From the cell containing the given text, extract its center point as [x, y] coordinate. 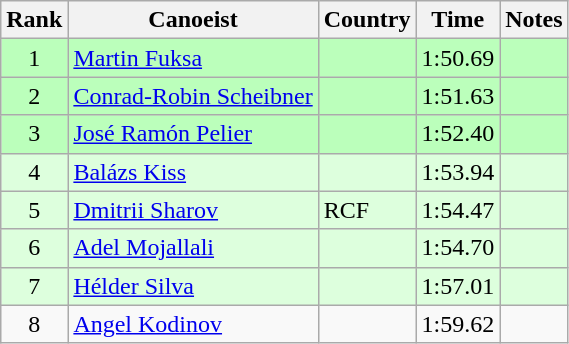
1:52.40 [458, 134]
5 [34, 210]
1:54.47 [458, 210]
1:54.70 [458, 248]
7 [34, 286]
1 [34, 58]
6 [34, 248]
1:59.62 [458, 324]
Angel Kodinov [193, 324]
Dmitrii Sharov [193, 210]
Time [458, 20]
Conrad-Robin Scheibner [193, 96]
Martin Fuksa [193, 58]
1:53.94 [458, 172]
4 [34, 172]
3 [34, 134]
1:57.01 [458, 286]
Rank [34, 20]
Canoeist [193, 20]
Hélder Silva [193, 286]
Country [367, 20]
Notes [534, 20]
1:50.69 [458, 58]
2 [34, 96]
1:51.63 [458, 96]
Adel Mojallali [193, 248]
8 [34, 324]
Balázs Kiss [193, 172]
José Ramón Pelier [193, 134]
RCF [367, 210]
